Capture the cell that displays the provided text and extract its [X, Y] central coordinate. 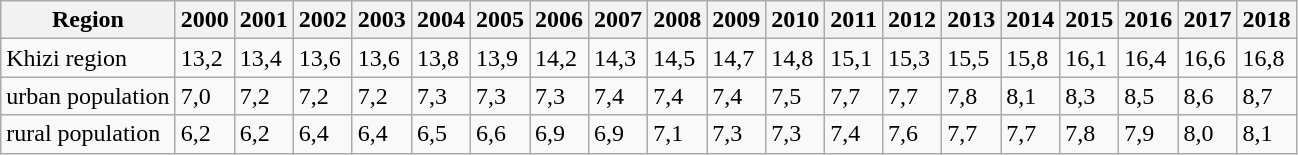
15,3 [912, 58]
8,5 [1148, 96]
15,8 [1030, 58]
2013 [972, 20]
16,1 [1090, 58]
7,0 [204, 96]
urban population [88, 96]
13,4 [264, 58]
2001 [264, 20]
13,9 [500, 58]
15,5 [972, 58]
13,8 [440, 58]
14,8 [796, 58]
2014 [1030, 20]
15,1 [854, 58]
Region [88, 20]
7,1 [678, 134]
2011 [854, 20]
7,9 [1148, 134]
2009 [736, 20]
2012 [912, 20]
2018 [1266, 20]
2010 [796, 20]
14,3 [618, 58]
2017 [1208, 20]
16,4 [1148, 58]
2006 [560, 20]
7,5 [796, 96]
6,6 [500, 134]
2002 [322, 20]
2004 [440, 20]
16,6 [1208, 58]
2007 [618, 20]
8,0 [1208, 134]
7,6 [912, 134]
2016 [1148, 20]
2015 [1090, 20]
13,2 [204, 58]
14,7 [736, 58]
2000 [204, 20]
2005 [500, 20]
Khizi region [88, 58]
16,8 [1266, 58]
rural population [88, 134]
14,2 [560, 58]
2003 [382, 20]
6,5 [440, 134]
8,3 [1090, 96]
14,5 [678, 58]
8,7 [1266, 96]
8,6 [1208, 96]
2008 [678, 20]
